Pinpoint the cell where the given text exists, returning its (x, y) midpoint coordinate. 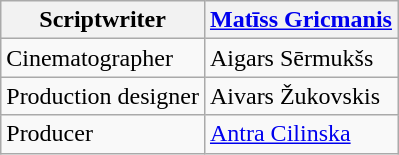
Cinematographer (103, 58)
Aivars Žukovskis (300, 96)
Production designer (103, 96)
Antra Cilinska (300, 134)
Scriptwriter (103, 20)
Matīss Gricmanis (300, 20)
Producer (103, 134)
Aigars Sērmukšs (300, 58)
